Locate the cell with the specified text and output its [x, y] center coordinate. 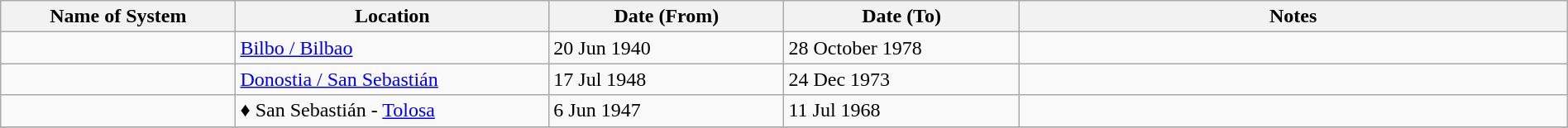
28 October 1978 [901, 48]
Name of System [118, 17]
Date (From) [667, 17]
♦ San Sebastián - Tolosa [392, 111]
Date (To) [901, 17]
11 Jul 1968 [901, 111]
Bilbo / Bilbao [392, 48]
Location [392, 17]
24 Dec 1973 [901, 79]
17 Jul 1948 [667, 79]
6 Jun 1947 [667, 111]
Notes [1293, 17]
Donostia / San Sebastián [392, 79]
20 Jun 1940 [667, 48]
